Identify which cell holds the provided text, then report its (X, Y) central coordinate. 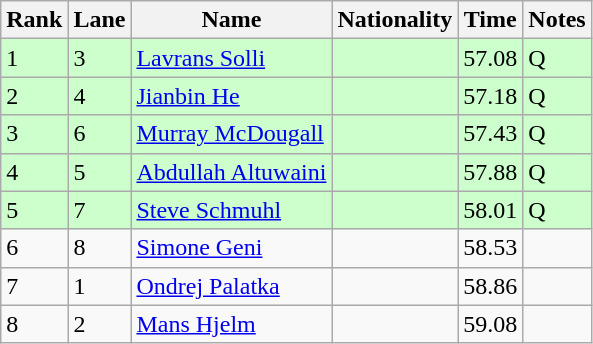
Murray McDougall (232, 134)
59.08 (490, 324)
Simone Geni (232, 248)
57.43 (490, 134)
Abdullah Altuwaini (232, 172)
Jianbin He (232, 96)
Notes (557, 20)
57.18 (490, 96)
Mans Hjelm (232, 324)
Nationality (395, 20)
Time (490, 20)
Name (232, 20)
Lavrans Solli (232, 58)
Lane (100, 20)
Rank (34, 20)
57.88 (490, 172)
58.01 (490, 210)
57.08 (490, 58)
58.86 (490, 286)
58.53 (490, 248)
Ondrej Palatka (232, 286)
Steve Schmuhl (232, 210)
